Extract the [x, y] coordinate from the center of the cell holding the provided text.  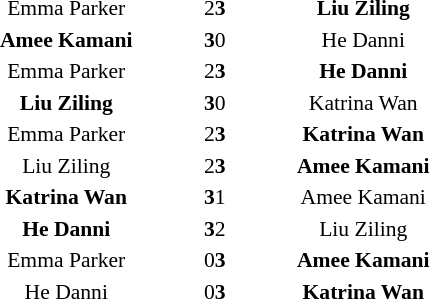
03 [214, 260]
32 [214, 228]
31 [214, 197]
